Pinpoint the cell where the given text exists, returning its [X, Y] midpoint coordinate. 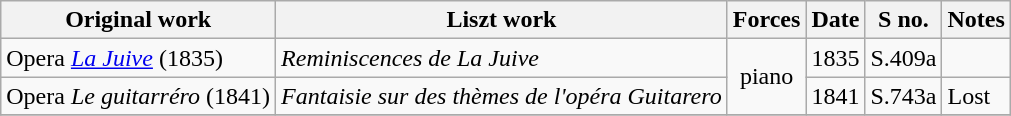
Date [836, 20]
S.743a [904, 96]
1835 [836, 58]
Notes [976, 20]
Opera La Juive (1835) [138, 58]
Opera Le guitarréro (1841) [138, 96]
1841 [836, 96]
Liszt work [502, 20]
Fantaisie sur des thèmes de l'opéra Guitarero [502, 96]
Reminiscences de La Juive [502, 58]
S no. [904, 20]
piano [766, 77]
S.409a [904, 58]
Forces [766, 20]
Original work [138, 20]
Lost [976, 96]
